Extract the (X, Y) coordinate from the center of the cell holding the provided text.  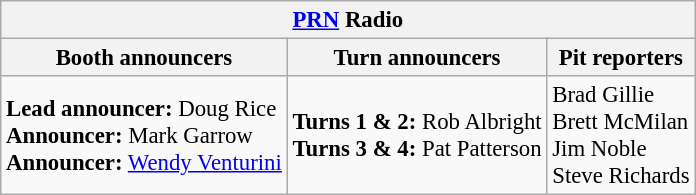
Turns 1 & 2: Rob AlbrightTurns 3 & 4: Pat Patterson (417, 136)
Lead announcer: Doug RiceAnnouncer: Mark GarrowAnnouncer: Wendy Venturini (144, 136)
Brad GillieBrett McMilanJim NobleSteve Richards (621, 136)
PRN Radio (348, 20)
Turn announcers (417, 58)
Pit reporters (621, 58)
Booth announcers (144, 58)
